Return [X, Y] of the center of cell containing provided text 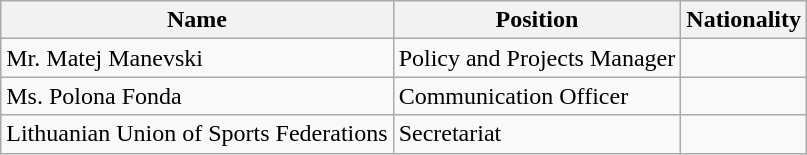
Secretariat [537, 134]
Position [537, 20]
Nationality [744, 20]
Name [197, 20]
Lithuanian Union of Sports Federations [197, 134]
Mr. Matej Manevski [197, 58]
Ms. Polona Fonda [197, 96]
Policy and Projects Manager [537, 58]
Communication Officer [537, 96]
